Identify which cell holds the provided text, then report its (X, Y) central coordinate. 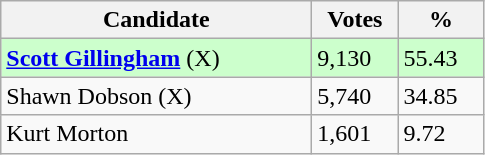
Shawn Dobson (X) (156, 96)
55.43 (441, 58)
34.85 (441, 96)
Kurt Morton (156, 134)
Votes (355, 20)
Scott Gillingham (X) (156, 58)
1,601 (355, 134)
9.72 (441, 134)
% (441, 20)
9,130 (355, 58)
5,740 (355, 96)
Candidate (156, 20)
